Extract the [x, y] coordinate from the center of the cell holding the provided text.  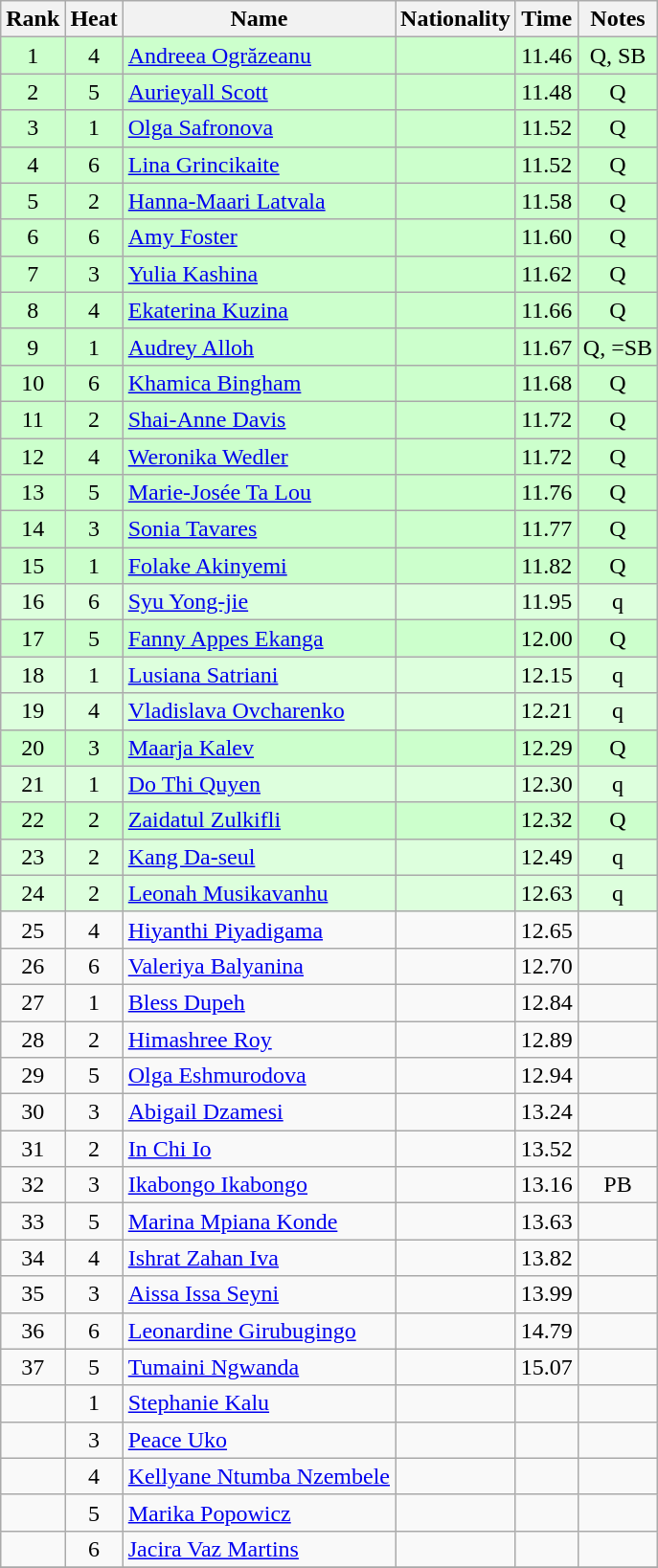
PB [617, 1185]
14 [33, 529]
11.68 [546, 383]
Maarja Kalev [259, 748]
Time [546, 19]
12.84 [546, 1002]
Abigail Dzamesi [259, 1112]
12.29 [546, 748]
36 [33, 1331]
Ishrat Zahan Iva [259, 1258]
Leonardine Girubugingo [259, 1331]
Olga Safronova [259, 128]
Yulia Kashina [259, 274]
13.82 [546, 1258]
26 [33, 966]
11 [33, 419]
Tumaini Ngwanda [259, 1367]
Jacira Vaz Martins [259, 1549]
Bless Dupeh [259, 1002]
23 [33, 857]
11.48 [546, 92]
12.70 [546, 966]
11.95 [546, 602]
11.82 [546, 566]
Weronika Wedler [259, 457]
Lina Grincikaite [259, 165]
11.62 [546, 274]
24 [33, 893]
Ekaterina Kuzina [259, 310]
11.58 [546, 201]
14.79 [546, 1331]
25 [33, 930]
Olga Eshmurodova [259, 1076]
Vladislava Ovcharenko [259, 711]
15 [33, 566]
Zaidatul Zulkifli [259, 820]
Q, SB [617, 56]
In Chi Io [259, 1149]
Nationality [456, 19]
11.76 [546, 493]
Marie-Josée Ta Lou [259, 493]
Andreea Ogrăzeanu [259, 56]
Aissa Issa Seyni [259, 1294]
11.77 [546, 529]
Syu Yong-jie [259, 602]
32 [33, 1185]
12.30 [546, 784]
Folake Akinyemi [259, 566]
Hiyanthi Piyadigama [259, 930]
12.21 [546, 711]
Q, =SB [617, 347]
33 [33, 1221]
12.00 [546, 638]
37 [33, 1367]
12.94 [546, 1076]
12 [33, 457]
Kellyane Ntumba Nzembele [259, 1476]
27 [33, 1002]
Name [259, 19]
11.60 [546, 237]
Fanny Appes Ekanga [259, 638]
12.49 [546, 857]
Rank [33, 19]
30 [33, 1112]
13.99 [546, 1294]
11.66 [546, 310]
17 [33, 638]
12.89 [546, 1039]
22 [33, 820]
Stephanie Kalu [259, 1403]
Marina Mpiana Konde [259, 1221]
28 [33, 1039]
Valeriya Balyanina [259, 966]
Lusiana Satriani [259, 675]
Kang Da-seul [259, 857]
16 [33, 602]
13 [33, 493]
Shai-Anne Davis [259, 419]
Peace Uko [259, 1440]
Notes [617, 19]
11.67 [546, 347]
Sonia Tavares [259, 529]
Hanna-Maari Latvala [259, 201]
34 [33, 1258]
Aurieyall Scott [259, 92]
13.16 [546, 1185]
Himashree Roy [259, 1039]
18 [33, 675]
13.52 [546, 1149]
13.63 [546, 1221]
35 [33, 1294]
8 [33, 310]
12.65 [546, 930]
19 [33, 711]
Marika Popowicz [259, 1512]
Leonah Musikavanhu [259, 893]
12.32 [546, 820]
Audrey Alloh [259, 347]
12.15 [546, 675]
Ikabongo Ikabongo [259, 1185]
10 [33, 383]
29 [33, 1076]
13.24 [546, 1112]
Heat [94, 19]
12.63 [546, 893]
9 [33, 347]
20 [33, 748]
11.46 [546, 56]
7 [33, 274]
Do Thi Quyen [259, 784]
Khamica Bingham [259, 383]
15.07 [546, 1367]
21 [33, 784]
31 [33, 1149]
Amy Foster [259, 237]
